For the text-containing cell, return its midpoint in [X, Y] coordinate format. 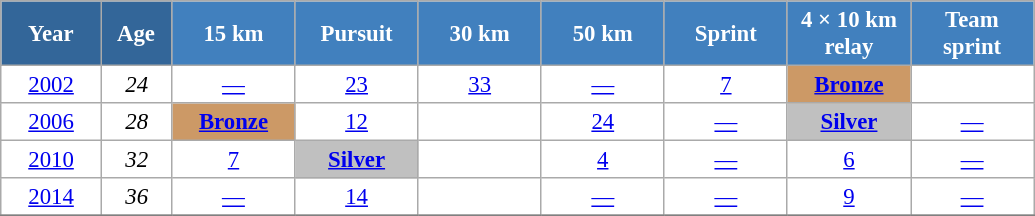
9 [848, 197]
2006 [52, 122]
36 [136, 197]
2002 [52, 85]
14 [356, 197]
50 km [602, 34]
4 [602, 160]
6 [848, 160]
Pursuit [356, 34]
2014 [52, 197]
Sprint [726, 34]
4 × 10 km relay [848, 34]
Team sprint [972, 34]
Year [52, 34]
15 km [234, 34]
Age [136, 34]
28 [136, 122]
12 [356, 122]
30 km [480, 34]
23 [356, 85]
33 [480, 85]
32 [136, 160]
2010 [52, 160]
